From the cell containing the given text, extract its center point as [X, Y] coordinate. 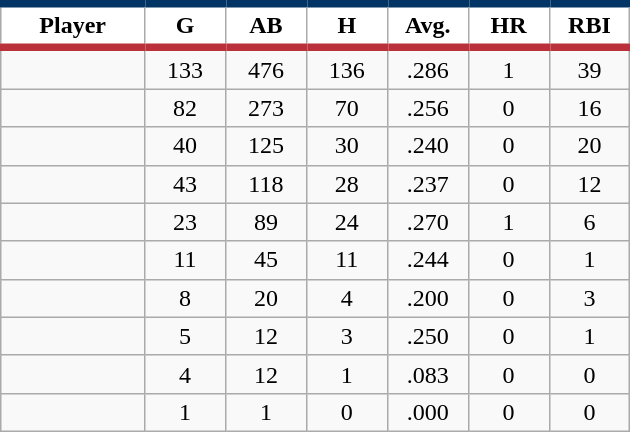
.256 [428, 108]
133 [186, 68]
8 [186, 298]
89 [266, 222]
.270 [428, 222]
6 [590, 222]
40 [186, 146]
G [186, 26]
.200 [428, 298]
476 [266, 68]
.083 [428, 374]
136 [346, 68]
43 [186, 184]
23 [186, 222]
RBI [590, 26]
70 [346, 108]
AB [266, 26]
5 [186, 336]
.000 [428, 412]
.237 [428, 184]
16 [590, 108]
30 [346, 146]
.250 [428, 336]
28 [346, 184]
.240 [428, 146]
Player [73, 26]
39 [590, 68]
82 [186, 108]
.286 [428, 68]
273 [266, 108]
125 [266, 146]
HR [508, 26]
.244 [428, 260]
118 [266, 184]
24 [346, 222]
Avg. [428, 26]
45 [266, 260]
H [346, 26]
